Output the [X, Y] coordinate of the center of the cell containing the given text.  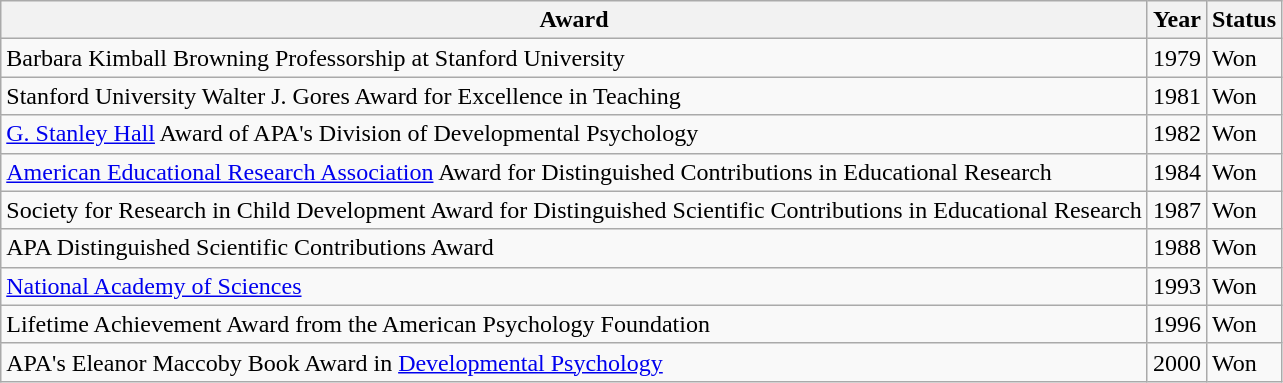
1996 [1176, 324]
Stanford University Walter J. Gores Award for Excellence in Teaching [574, 96]
Status [1244, 20]
2000 [1176, 362]
APA's Eleanor Maccoby Book Award in Developmental Psychology [574, 362]
1987 [1176, 210]
1979 [1176, 58]
APA Distinguished Scientific Contributions Award [574, 248]
Year [1176, 20]
American Educational Research Association Award for Distinguished Contributions in Educational Research [574, 172]
1984 [1176, 172]
1982 [1176, 134]
G. Stanley Hall Award of APA's Division of Developmental Psychology [574, 134]
1988 [1176, 248]
National Academy of Sciences [574, 286]
Society for Research in Child Development Award for Distinguished Scientific Contributions in Educational Research [574, 210]
Award [574, 20]
Barbara Kimball Browning Professorship at Stanford University [574, 58]
1981 [1176, 96]
1993 [1176, 286]
Lifetime Achievement Award from the American Psychology Foundation [574, 324]
